From the cell containing the given text, extract its center point as [x, y] coordinate. 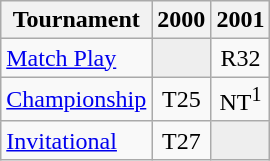
T27 [182, 140]
T25 [182, 100]
2001 [240, 20]
NT1 [240, 100]
Invitational [76, 140]
Championship [76, 100]
Match Play [76, 58]
R32 [240, 58]
Tournament [76, 20]
2000 [182, 20]
